Scan for the cell matching the given text and deliver its [x, y] coordinate at center. 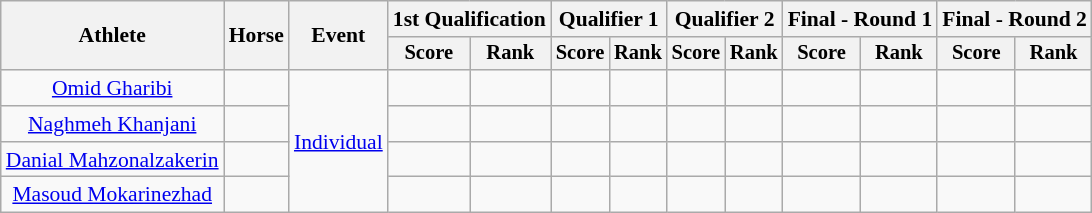
Individual [338, 141]
Naghmeh Khanjani [112, 124]
Event [338, 36]
Qualifier 2 [725, 19]
Final - Round 2 [1014, 19]
1st Qualification [470, 19]
Horse [256, 36]
Qualifier 1 [609, 19]
Omid Gharibi [112, 88]
Masoud Mokarinezhad [112, 195]
Final - Round 1 [860, 19]
Athlete [112, 36]
Danial Mahzonalzakerin [112, 160]
